Scan for the cell matching the given text and deliver its [x, y] coordinate at center. 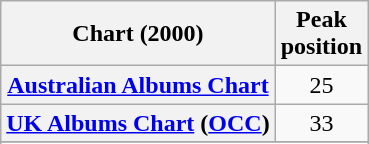
25 [321, 85]
UK Albums Chart (OCC) [138, 123]
33 [321, 123]
Australian Albums Chart [138, 85]
Peakposition [321, 34]
Chart (2000) [138, 34]
